Identify which cell holds the provided text, then report its (x, y) central coordinate. 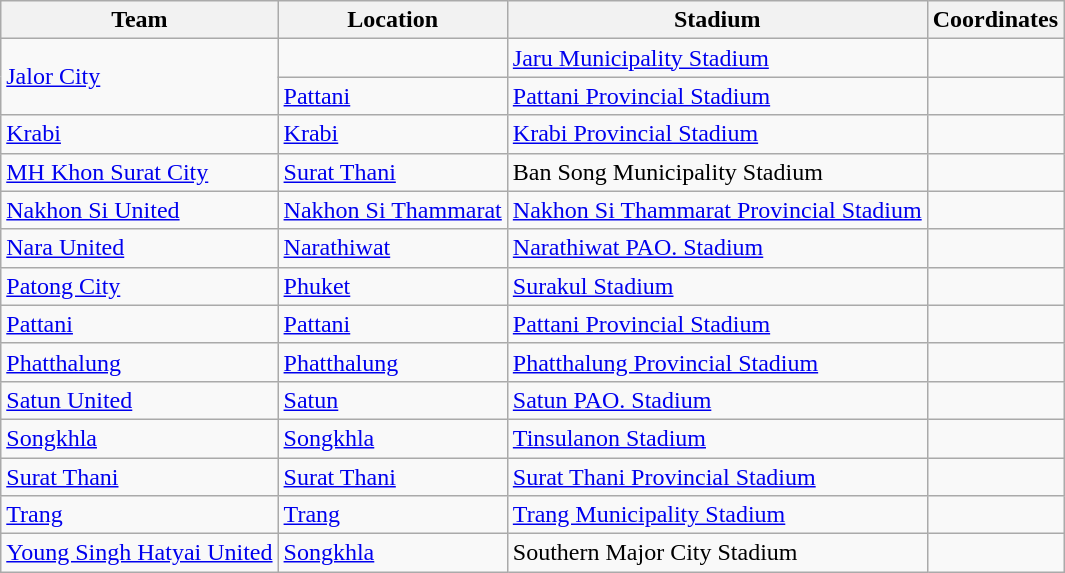
Trang Municipality Stadium (717, 515)
Narathiwat PAO. Stadium (717, 248)
Young Singh Hatyai United (140, 553)
Satun United (140, 400)
Team (140, 20)
Jaru Municipality Stadium (717, 58)
Coordinates (995, 20)
Phatthalung Provincial Stadium (717, 362)
Surat Thani Provincial Stadium (717, 477)
Satun PAO. Stadium (717, 400)
Southern Major City Stadium (717, 553)
Nakhon Si Thammarat Provincial Stadium (717, 210)
Nakhon Si United (140, 210)
Ban Song Municipality Stadium (717, 172)
Location (392, 20)
Krabi Provincial Stadium (717, 134)
Satun (392, 400)
Nakhon Si Thammarat (392, 210)
Jalor City (140, 77)
Nara United (140, 248)
MH Khon Surat City (140, 172)
Patong City (140, 286)
Tinsulanon Stadium (717, 438)
Stadium (717, 20)
Surakul Stadium (717, 286)
Narathiwat (392, 248)
Phuket (392, 286)
